Return (X, Y) of the center of cell containing provided text 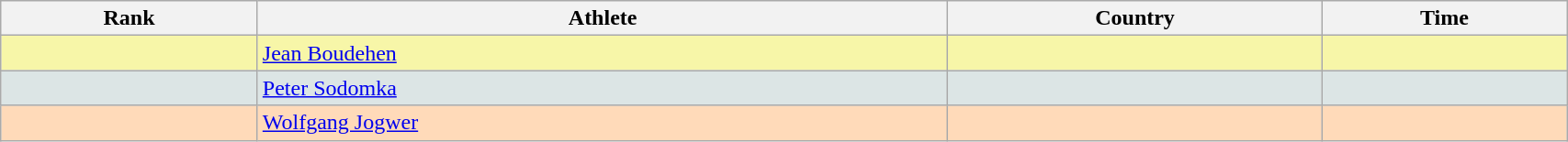
Peter Sodomka (603, 88)
Athlete (603, 18)
Rank (130, 18)
Country (1135, 18)
Time (1444, 18)
Jean Boudehen (603, 53)
Wolfgang Jogwer (603, 123)
